For the text-containing cell, return its midpoint in [X, Y] coordinate format. 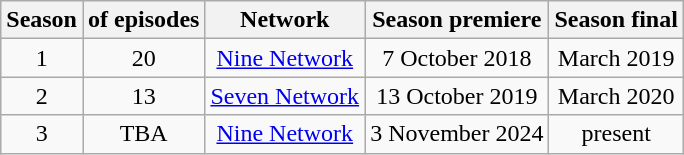
3 November 2024 [457, 134]
of episodes [143, 20]
present [616, 134]
TBA [143, 134]
13 [143, 96]
2 [42, 96]
Season premiere [457, 20]
3 [42, 134]
20 [143, 58]
Network [285, 20]
13 October 2019 [457, 96]
Season final [616, 20]
1 [42, 58]
Season [42, 20]
Seven Network [285, 96]
March 2019 [616, 58]
7 October 2018 [457, 58]
March 2020 [616, 96]
